Search for the cell housing the specified text and yield its [x, y] center coordinate. 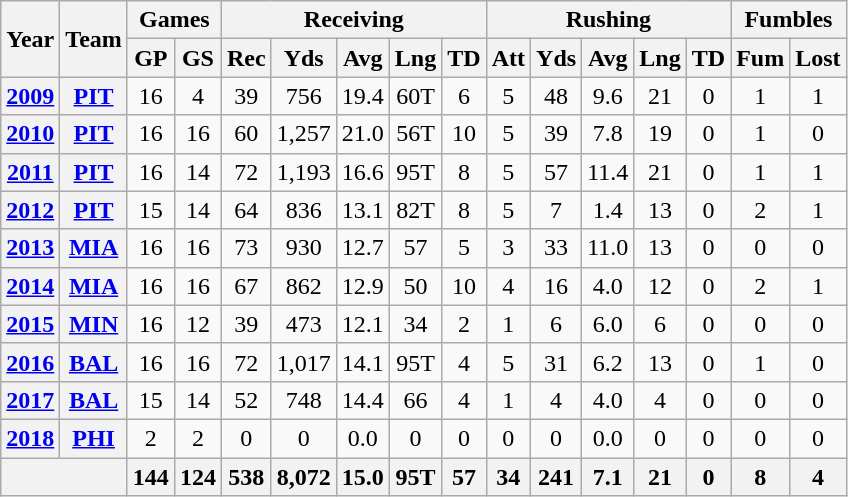
930 [304, 248]
MIN [94, 324]
2009 [30, 96]
GS [198, 58]
12.9 [362, 286]
12.1 [362, 324]
2012 [30, 210]
21.0 [362, 134]
19 [660, 134]
862 [304, 286]
16.6 [362, 172]
GP [150, 58]
1,017 [304, 362]
2017 [30, 400]
Team [94, 39]
1,257 [304, 134]
48 [556, 96]
7.8 [608, 134]
2011 [30, 172]
7.1 [608, 477]
12.7 [362, 248]
473 [304, 324]
31 [556, 362]
Att [508, 58]
Rushing [608, 20]
56T [415, 134]
8,072 [304, 477]
19.4 [362, 96]
2018 [30, 438]
Fum [760, 58]
60 [246, 134]
11.4 [608, 172]
Year [30, 39]
2013 [30, 248]
66 [415, 400]
2014 [30, 286]
2016 [30, 362]
748 [304, 400]
50 [415, 286]
3 [508, 248]
82T [415, 210]
836 [304, 210]
14.4 [362, 400]
2015 [30, 324]
124 [198, 477]
15.0 [362, 477]
Fumbles [788, 20]
14.1 [362, 362]
33 [556, 248]
144 [150, 477]
1.4 [608, 210]
Rec [246, 58]
7 [556, 210]
13.1 [362, 210]
60T [415, 96]
6.2 [608, 362]
64 [246, 210]
1,193 [304, 172]
Lost [818, 58]
538 [246, 477]
Receiving [354, 20]
9.6 [608, 96]
PHI [94, 438]
52 [246, 400]
2010 [30, 134]
756 [304, 96]
73 [246, 248]
11.0 [608, 248]
241 [556, 477]
6.0 [608, 324]
67 [246, 286]
Games [174, 20]
